Scan for the cell matching the given text and deliver its [x, y] coordinate at center. 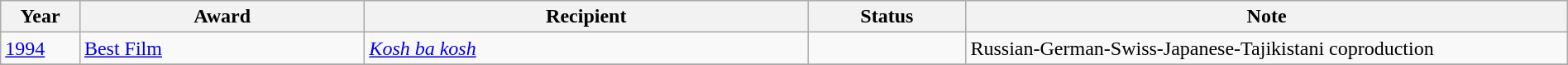
Kosh ba kosh [586, 48]
Recipient [586, 17]
Award [222, 17]
Status [887, 17]
Best Film [222, 48]
Year [41, 17]
1994 [41, 48]
Russian-German-Swiss-Japanese-Tajikistani coproduction [1267, 48]
Note [1267, 17]
